Output the [X, Y] coordinate of the center of the cell containing the given text.  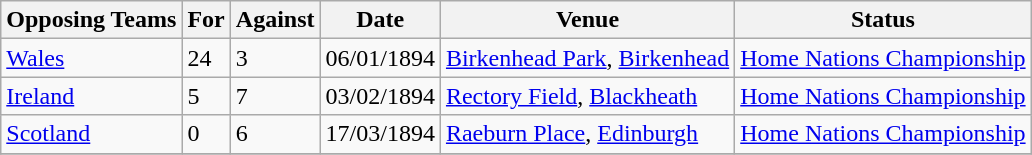
5 [206, 96]
For [206, 20]
Birkenhead Park, Birkenhead [587, 58]
Ireland [92, 96]
6 [275, 134]
03/02/1894 [380, 96]
24 [206, 58]
Date [380, 20]
Status [883, 20]
Rectory Field, Blackheath [587, 96]
Wales [92, 58]
17/03/1894 [380, 134]
Against [275, 20]
3 [275, 58]
Scotland [92, 134]
0 [206, 134]
7 [275, 96]
Opposing Teams [92, 20]
Venue [587, 20]
06/01/1894 [380, 58]
Raeburn Place, Edinburgh [587, 134]
